For the text-containing cell, return its midpoint in (X, Y) coordinate format. 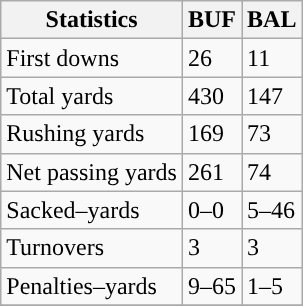
BUF (212, 20)
Rushing yards (92, 134)
Sacked–yards (92, 210)
Net passing yards (92, 172)
26 (212, 58)
147 (272, 96)
11 (272, 58)
0–0 (212, 210)
Penalties–yards (92, 286)
Statistics (92, 20)
430 (212, 96)
169 (212, 134)
261 (212, 172)
1–5 (272, 286)
Turnovers (92, 248)
First downs (92, 58)
74 (272, 172)
BAL (272, 20)
Total yards (92, 96)
9–65 (212, 286)
5–46 (272, 210)
73 (272, 134)
